Return [X, Y] of the center of cell containing provided text 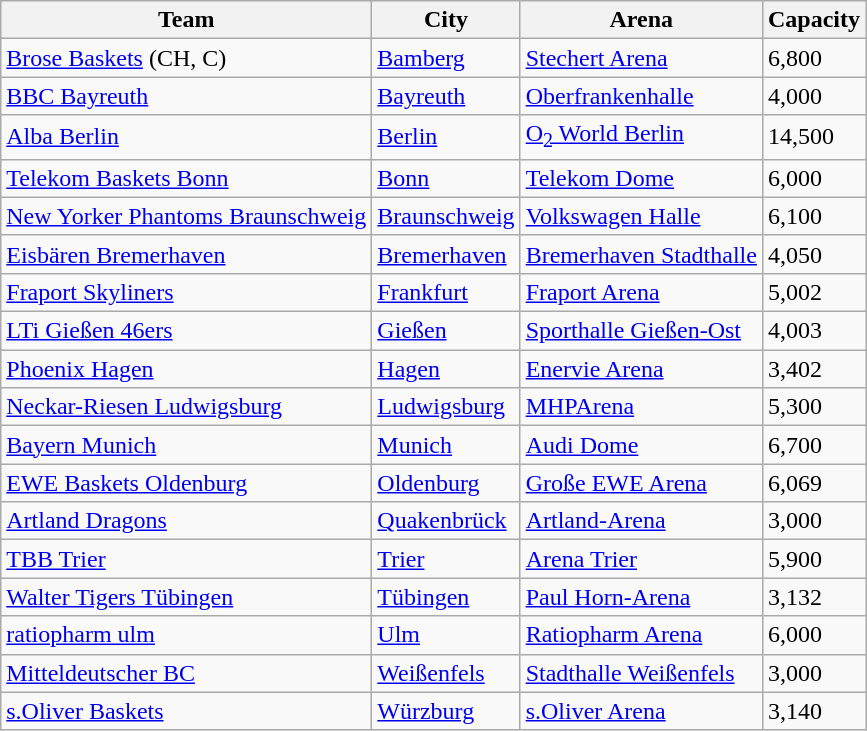
Weißenfels [446, 673]
Eisbären Bremerhaven [186, 254]
Artland-Arena [641, 521]
Audi Dome [641, 445]
6,100 [814, 216]
Volkswagen Halle [641, 216]
3,132 [814, 597]
Fraport Arena [641, 292]
Enervie Arena [641, 369]
s.Oliver Arena [641, 711]
Bayreuth [446, 96]
Capacity [814, 20]
Phoenix Hagen [186, 369]
Fraport Skyliners [186, 292]
Hagen [446, 369]
5,002 [814, 292]
Team [186, 20]
Neckar-Riesen Ludwigsburg [186, 407]
ratiopharm ulm [186, 635]
3,140 [814, 711]
Bremerhaven Stadthalle [641, 254]
Tübingen [446, 597]
Oldenburg [446, 483]
Bamberg [446, 58]
s.Oliver Baskets [186, 711]
Frankfurt [446, 292]
Paul Horn-Arena [641, 597]
BBC Bayreuth [186, 96]
Bremerhaven [446, 254]
4,003 [814, 331]
4,000 [814, 96]
6,700 [814, 445]
3,402 [814, 369]
New Yorker Phantoms Braunschweig [186, 216]
6,069 [814, 483]
Sporthalle Gießen-Ost [641, 331]
Munich [446, 445]
Brose Baskets (CH, C) [186, 58]
Arena Trier [641, 559]
Große EWE Arena [641, 483]
O2 World Berlin [641, 137]
Telekom Baskets Bonn [186, 178]
4,050 [814, 254]
5,900 [814, 559]
6,800 [814, 58]
14,500 [814, 137]
Walter Tigers Tübingen [186, 597]
Arena [641, 20]
Gießen [446, 331]
Mitteldeutscher BC [186, 673]
Alba Berlin [186, 137]
LTi Gießen 46ers [186, 331]
Artland Dragons [186, 521]
Oberfrankenhalle [641, 96]
Bayern Munich [186, 445]
Ulm [446, 635]
EWE Baskets Oldenburg [186, 483]
Ludwigsburg [446, 407]
Berlin [446, 137]
Stechert Arena [641, 58]
Stadthalle Weißenfels [641, 673]
Trier [446, 559]
Bonn [446, 178]
MHPArena [641, 407]
City [446, 20]
Würzburg [446, 711]
5,300 [814, 407]
Braunschweig [446, 216]
Ratiopharm Arena [641, 635]
TBB Trier [186, 559]
Quakenbrück [446, 521]
Telekom Dome [641, 178]
